Return [x, y] of the center of cell containing provided text 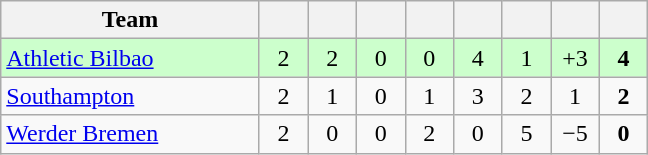
−5 [576, 134]
5 [526, 134]
Athletic Bilbao [130, 58]
3 [478, 96]
+3 [576, 58]
Southampton [130, 96]
Werder Bremen [130, 134]
Team [130, 20]
